Provide the [x, y] coordinate of the cell's center where the given text is located.  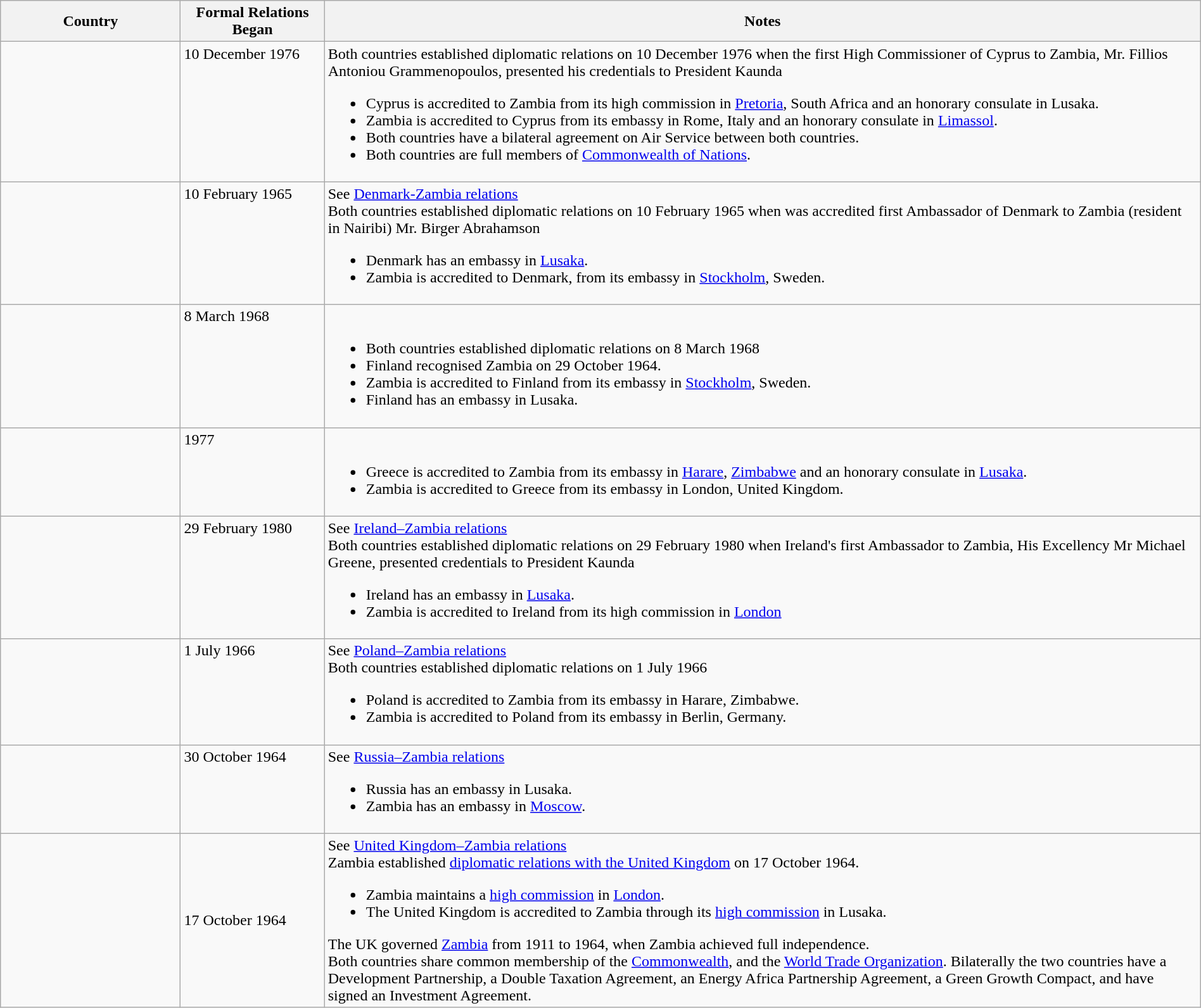
Formal Relations Began [252, 22]
See Russia–Zambia relationsRussia has an embassy in Lusaka.Zambia has an embassy in Moscow. [763, 789]
29 February 1980 [252, 577]
17 October 1964 [252, 921]
10 December 1976 [252, 111]
1 July 1966 [252, 691]
8 March 1968 [252, 366]
30 October 1964 [252, 789]
10 February 1965 [252, 243]
1977 [252, 472]
Country [91, 22]
Notes [763, 22]
